Capture the cell that displays the provided text and extract its (X, Y) central coordinate. 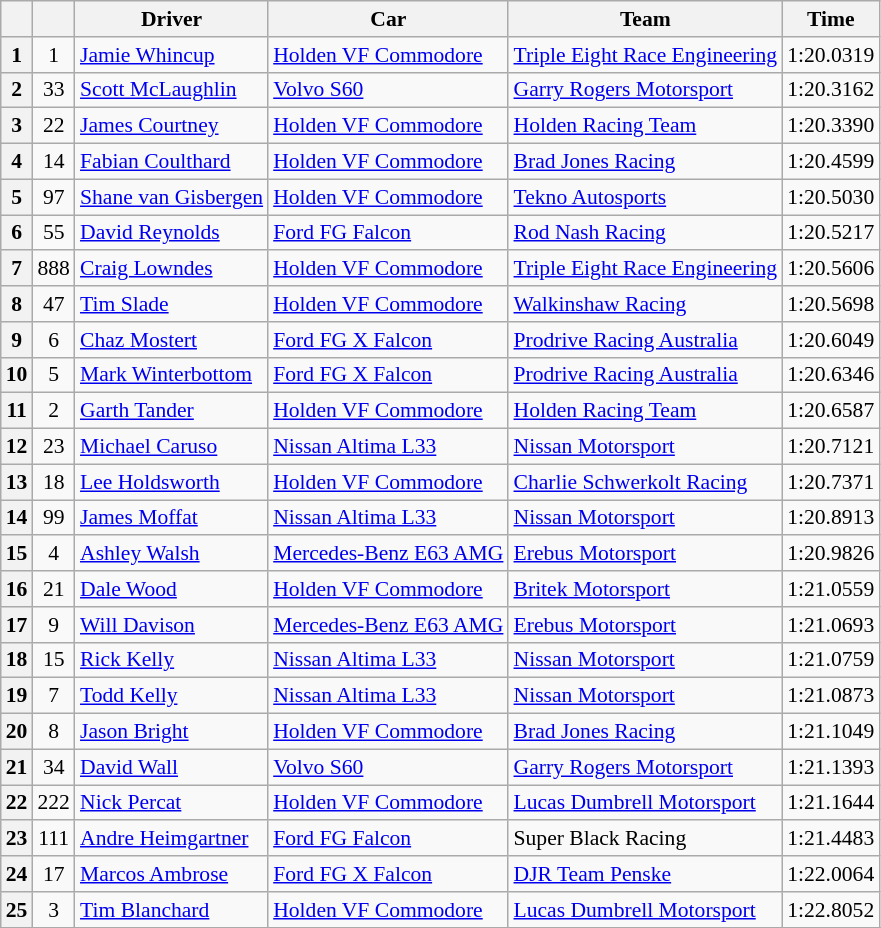
1:21.1049 (830, 732)
Garth Tander (172, 411)
1:21.4483 (830, 839)
24 (17, 874)
1:20.9826 (830, 554)
1:20.4599 (830, 162)
25 (17, 910)
Tim Blanchard (172, 910)
Time (830, 19)
1:20.5606 (830, 269)
1:20.8913 (830, 518)
Super Black Racing (645, 839)
11 (17, 411)
1:20.6049 (830, 340)
Britek Motorsport (645, 589)
55 (54, 233)
1:21.1393 (830, 767)
Tim Slade (172, 304)
1:21.1644 (830, 803)
Team (645, 19)
Ashley Walsh (172, 554)
Chaz Mostert (172, 340)
Scott McLaughlin (172, 90)
1:20.5030 (830, 197)
1:21.0759 (830, 660)
Fabian Coulthard (172, 162)
Jamie Whincup (172, 55)
1:20.6587 (830, 411)
Charlie Schwerkolt Racing (645, 482)
99 (54, 518)
Mark Winterbottom (172, 375)
97 (54, 197)
Tekno Autosports (645, 197)
888 (54, 269)
Rod Nash Racing (645, 233)
Todd Kelly (172, 696)
1:21.0693 (830, 625)
1:20.0319 (830, 55)
1:20.3162 (830, 90)
Jason Bright (172, 732)
Andre Heimgartner (172, 839)
12 (17, 447)
Craig Lowndes (172, 269)
David Reynolds (172, 233)
James Moffat (172, 518)
34 (54, 767)
1:20.3390 (830, 126)
DJR Team Penske (645, 874)
20 (17, 732)
Lee Holdsworth (172, 482)
47 (54, 304)
1:20.5217 (830, 233)
1:20.5698 (830, 304)
Rick Kelly (172, 660)
111 (54, 839)
13 (17, 482)
Walkinshaw Racing (645, 304)
Driver (172, 19)
Will Davison (172, 625)
19 (17, 696)
Marcos Ambrose (172, 874)
1:20.7371 (830, 482)
1:21.0873 (830, 696)
222 (54, 803)
1:20.7121 (830, 447)
16 (17, 589)
1:22.0064 (830, 874)
David Wall (172, 767)
10 (17, 375)
33 (54, 90)
James Courtney (172, 126)
1:22.8052 (830, 910)
1:20.6346 (830, 375)
Dale Wood (172, 589)
Michael Caruso (172, 447)
Nick Percat (172, 803)
Car (388, 19)
Shane van Gisbergen (172, 197)
1:21.0559 (830, 589)
